Return the [x, y] coordinate for the center point of the cell that contains the specified text.  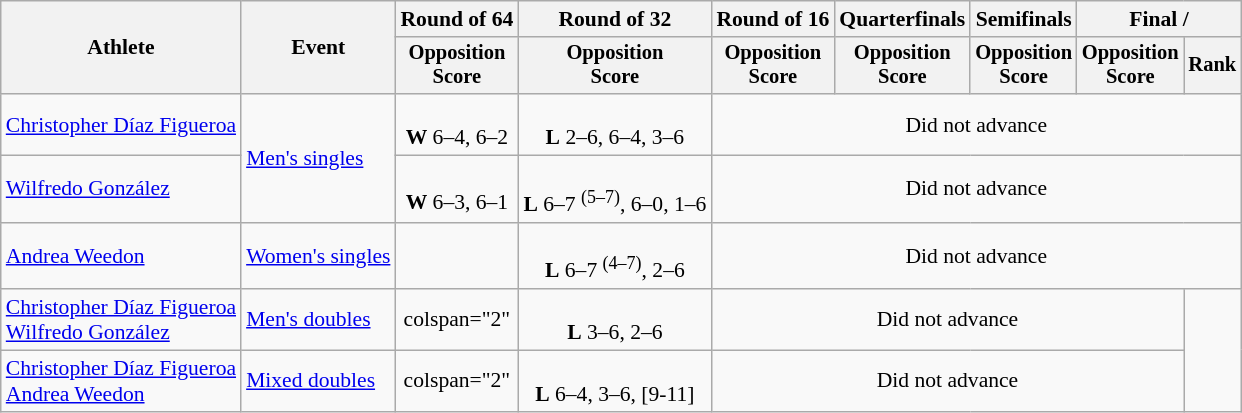
Athlete [121, 48]
W 6–3, 6–1 [456, 190]
Mixed doubles [318, 380]
Wilfredo González [121, 190]
L 6–4, 3–6, [9-11] [614, 380]
Final / [1159, 19]
Round of 16 [772, 19]
W 6–4, 6–2 [456, 124]
L 6–7 (5–7), 6–0, 1–6 [614, 190]
Round of 64 [456, 19]
Christopher Díaz FigueroaWilfredo González [121, 320]
Round of 32 [614, 19]
Semifinals [1024, 19]
Rank [1213, 66]
Men's singles [318, 158]
Quarterfinals [902, 19]
L 3–6, 2–6 [614, 320]
L 2–6, 6–4, 3–6 [614, 124]
L 6–7 (4–7), 2–6 [614, 256]
Andrea Weedon [121, 256]
Christopher Díaz Figueroa [121, 124]
Christopher Díaz FigueroaAndrea Weedon [121, 380]
Event [318, 48]
Women's singles [318, 256]
Men's doubles [318, 320]
